Extract the (X, Y) coordinate from the center of the cell holding the provided text.  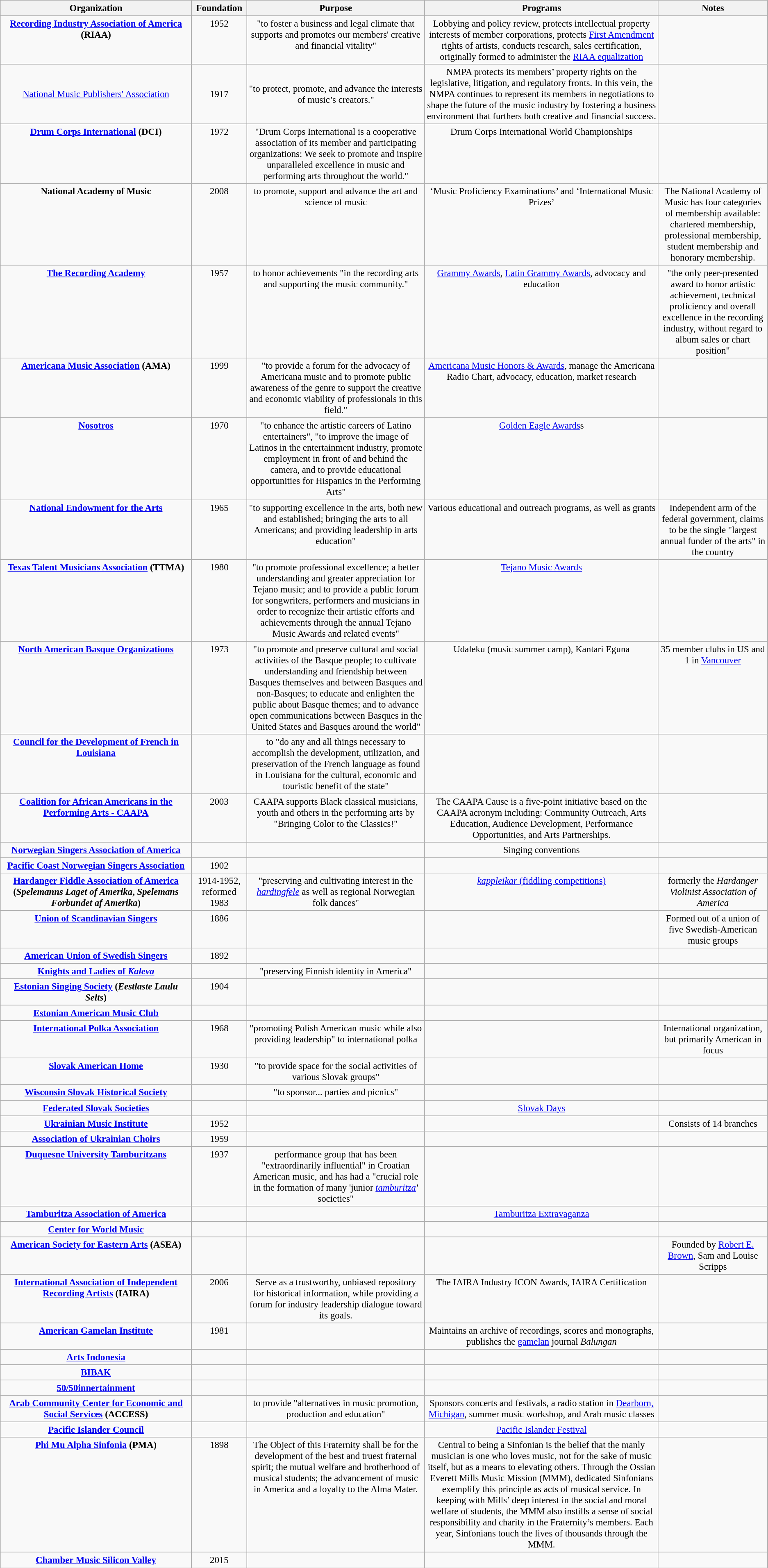
Recording Industry Association of America (RIAA) (96, 40)
1898 (219, 1495)
Americana Music Association (AMA) (96, 388)
Various educational and outreach programs, as well as grants (541, 530)
Ukrainian Music Institute (96, 1123)
Nosotros (96, 459)
‘Music Proficiency Examinations’ and ‘International Music Prizes’ (541, 225)
Udaleku (music summer camp), Kantari Eguna (541, 688)
Serve as a trustworthy, unbiased repository for historical information, while providing a forum for industry leadership dialogue toward its goals. (336, 1299)
1904 (219, 992)
formerly the Hardanger Violinist Association of America (713, 892)
American Society for Eastern Arts (ASEA) (96, 1256)
Estonian American Music Club (96, 1013)
International organization, but primarily American in focus (713, 1039)
1970 (219, 459)
Knights and Ladies of Kaleva (96, 971)
Tejano Music Awards (541, 600)
"preserving Finnish identity in America" (336, 971)
International Association of Independent Recording Artists (IAIRA) (96, 1299)
1980 (219, 600)
Center for World Music (96, 1229)
Pacific Islander Festival (541, 1430)
Texas Talent Musicians Association (TTMA) (96, 600)
Pacific Coast Norwegian Singers Association (96, 865)
Tamburitza Extravaganza (541, 1214)
1886 (219, 929)
The IAIRA Industry ICON Awards, IAIRA Certification (541, 1299)
North American Basque Organizations (96, 688)
Union of Scandinavian Singers (96, 929)
Hardanger Fiddle Association of America (Spelemanns Laget of Amerika, Spelemans Forbundet af Amerika) (96, 892)
1968 (219, 1039)
The Recording Academy (96, 312)
1973 (219, 688)
American Gamelan Institute (96, 1337)
Drum Corps International (DCI) (96, 154)
35 member clubs in US and 1 in Vancouver (713, 688)
Coalition for African Americans in the Performing Arts - CAAPA (96, 818)
"to protect, promote, and advance the interests of music’s creators." (336, 94)
National Music Publishers' Association (96, 94)
Estonian Singing Society (Eestlaste Laulu Selts) (96, 992)
1937 (219, 1176)
Chamber Music Silicon Valley (96, 1560)
BIBAK (96, 1373)
Council for the Development of French in Louisiana (96, 764)
Independent arm of the federal government, claims to be the single "largest annual funder of the arts" in the country (713, 530)
Slovak American Home (96, 1072)
Phi Mu Alpha Sinfonia (PMA) (96, 1495)
Consists of 14 branches (713, 1123)
1999 (219, 388)
1972 (219, 154)
1892 (219, 956)
"promoting Polish American music while also providing leadership" to international polka (336, 1039)
Programs (541, 8)
1902 (219, 865)
Association of Ukrainian Choirs (96, 1139)
Organization (96, 8)
Norwegian Singers Association of America (96, 850)
to promote, support and advance the art and science of music (336, 225)
American Union of Swedish Singers (96, 956)
Arab Community Center for Economic and Social Services (ACCESS) (96, 1409)
Slovak Days (541, 1108)
Golden Eagle Awardss (541, 459)
Sponsors concerts and festivals, a radio station in Dearborn, Michigan, summer music workshop, and Arab music classes (541, 1409)
Wisconsin Slovak Historical Society (96, 1093)
"to foster a business and legal climate that supports and promotes our members' creative and financial vitality" (336, 40)
National Endowment for the Arts (96, 530)
Maintains an archive of recordings, scores and monographs, publishes the gamelan journal Balungan (541, 1337)
"to supporting excellence in the arts, both new and established; bringing the arts to all Americans; and providing leadership in arts education" (336, 530)
2006 (219, 1299)
kappleikar (fiddling competitions) (541, 892)
Grammy Awards, Latin Grammy Awards, advocacy and education (541, 312)
Arts Indonesia (96, 1357)
1981 (219, 1337)
Formed out of a union of five Swedish-American music groups (713, 929)
Drum Corps International World Championships (541, 154)
Singing conventions (541, 850)
International Polka Association (96, 1039)
50/50innertainment (96, 1388)
1965 (219, 530)
CAAPA supports Black classical musicians, youth and others in the performing arts by "Bringing Color to the Classics!" (336, 818)
1914-1952, reformed 1983 (219, 892)
Notes (713, 8)
1917 (219, 94)
Pacific Islander Council (96, 1430)
Federated Slovak Societies (96, 1108)
"to provide space for the social activities of various Slovak groups" (336, 1072)
Foundation (219, 8)
to honor achievements "in the recording arts and supporting the music community." (336, 312)
1959 (219, 1139)
Tamburitza Association of America (96, 1214)
Founded by Robert E. Brown, Sam and Louise Scripps (713, 1256)
2008 (219, 225)
1930 (219, 1072)
Americana Music Honors & Awards, manage the Americana Radio Chart, advocacy, education, market research (541, 388)
Duquesne University Tamburitzans (96, 1176)
2015 (219, 1560)
2003 (219, 818)
"preserving and cultivating interest in the hardingfele as well as regional Norwegian folk dances" (336, 892)
Purpose (336, 8)
National Academy of Music (96, 225)
1957 (219, 312)
"to sponsor... parties and picnics" (336, 1093)
to provide "alternatives in music promotion, production and education" (336, 1409)
